Provide the [x, y] coordinate of the cell's center where the given text is located.  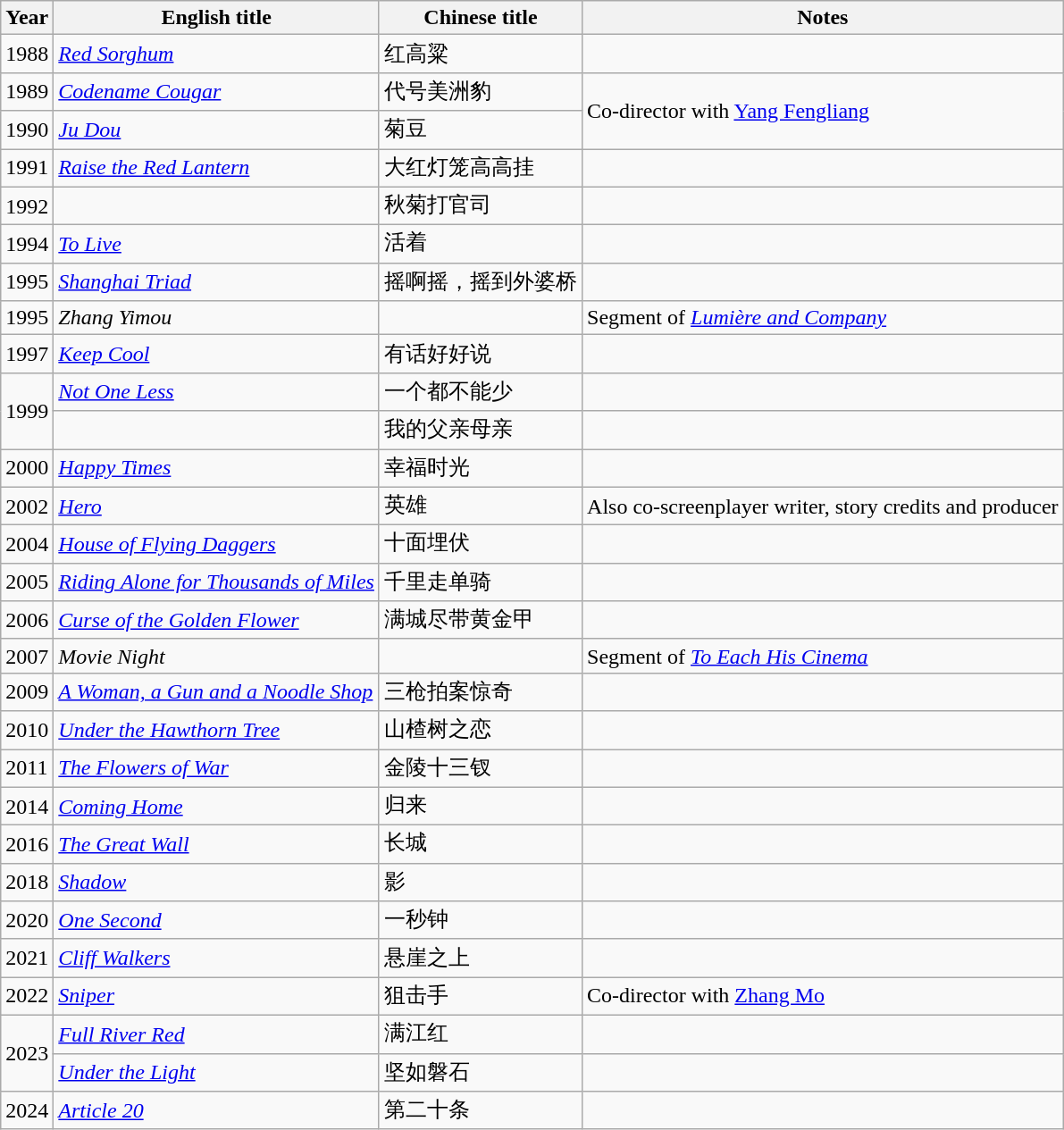
三枪拍案惊奇 [481, 691]
One Second [216, 920]
A Woman, a Gun and a Noodle Shop [216, 691]
Co-director with Yang Fengliang [824, 111]
坚如磐石 [481, 1072]
1997 [27, 354]
Under the Hawthorn Tree [216, 731]
Ju Dou [216, 130]
2024 [27, 1111]
1989 [27, 91]
House of Flying Daggers [216, 545]
2018 [27, 883]
Cliff Walkers [216, 958]
Curse of the Golden Flower [216, 620]
2011 [27, 768]
摇啊摇，摇到外婆桥 [481, 282]
Riding Alone for Thousands of Miles [216, 582]
满江红 [481, 1034]
影 [481, 883]
英雄 [481, 506]
2010 [27, 731]
2005 [27, 582]
English title [216, 18]
2020 [27, 920]
The Flowers of War [216, 768]
1988 [27, 54]
1992 [27, 205]
Hero [216, 506]
悬崖之上 [481, 958]
Red Sorghum [216, 54]
幸福时光 [481, 468]
Raise the Red Lantern [216, 168]
归来 [481, 806]
一个都不能少 [481, 391]
The Great Wall [216, 845]
2016 [27, 845]
Full River Red [216, 1034]
金陵十三钗 [481, 768]
长城 [481, 845]
山楂树之恋 [481, 731]
1994 [27, 245]
活着 [481, 245]
Article 20 [216, 1111]
Also co-screenplayer writer, story credits and producer [824, 506]
1990 [27, 130]
2009 [27, 691]
十面埋伏 [481, 545]
Keep Cool [216, 354]
Notes [824, 18]
2014 [27, 806]
2006 [27, 620]
我的父亲母亲 [481, 431]
2004 [27, 545]
Movie Night [216, 656]
Segment of Lumière and Company [824, 318]
Sniper [216, 997]
第二十条 [481, 1111]
Under the Light [216, 1072]
代号美洲豹 [481, 91]
Year [27, 18]
大红灯笼高高挂 [481, 168]
1991 [27, 168]
Coming Home [216, 806]
Zhang Yimou [216, 318]
Not One Less [216, 391]
秋菊打官司 [481, 205]
2021 [27, 958]
Chinese title [481, 18]
菊豆 [481, 130]
Shanghai Triad [216, 282]
2007 [27, 656]
Shadow [216, 883]
Co-director with Zhang Mo [824, 997]
Segment of To Each His Cinema [824, 656]
有话好好说 [481, 354]
一秒钟 [481, 920]
To Live [216, 245]
2022 [27, 997]
千里走单骑 [481, 582]
红高粱 [481, 54]
狙击手 [481, 997]
1999 [27, 411]
Codename Cougar [216, 91]
2002 [27, 506]
满城尽带黄金甲 [481, 620]
Happy Times [216, 468]
2000 [27, 468]
2023 [27, 1052]
